Output the (x, y) coordinate of the center of the cell containing the given text.  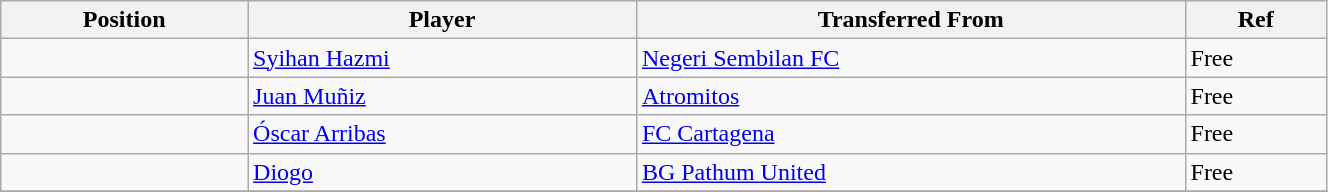
BG Pathum United (910, 172)
Ref (1256, 20)
Juan Muñiz (442, 96)
Atromitos (910, 96)
Óscar Arribas (442, 134)
Syihan Hazmi (442, 58)
Diogo (442, 172)
Player (442, 20)
Transferred From (910, 20)
FC Cartagena (910, 134)
Position (124, 20)
Negeri Sembilan FC (910, 58)
